Extract the (X, Y) coordinate from the center of the cell holding the provided text.  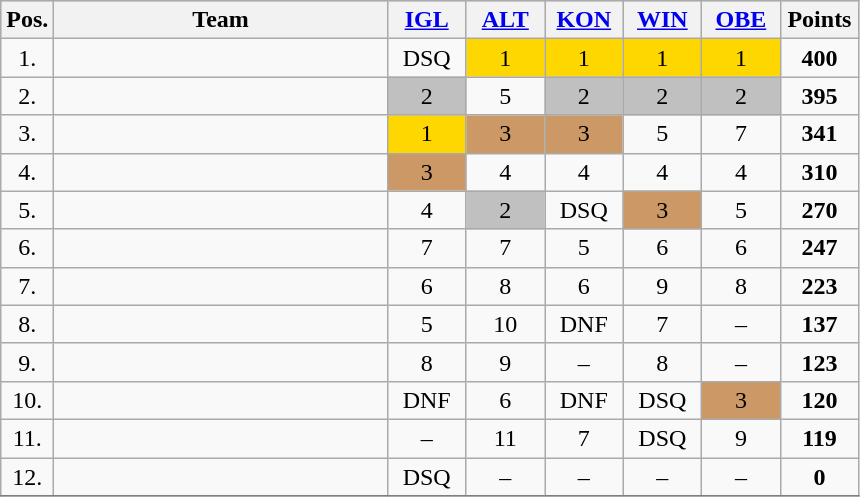
2. (28, 96)
6. (28, 248)
WIN (662, 20)
400 (820, 58)
120 (820, 400)
KON (584, 20)
270 (820, 210)
1. (28, 58)
395 (820, 96)
OBE (742, 20)
310 (820, 172)
119 (820, 438)
4. (28, 172)
5. (28, 210)
341 (820, 134)
10 (506, 324)
0 (820, 477)
Points (820, 20)
11 (506, 438)
8. (28, 324)
137 (820, 324)
10. (28, 400)
Team (221, 20)
223 (820, 286)
9. (28, 362)
IGL (426, 20)
11. (28, 438)
7. (28, 286)
247 (820, 248)
12. (28, 477)
3. (28, 134)
ALT (506, 20)
Pos. (28, 20)
123 (820, 362)
